For the text-containing cell, return its midpoint in [x, y] coordinate format. 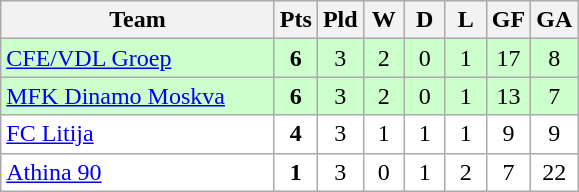
Athina 90 [138, 172]
Pts [296, 20]
FC Litija [138, 134]
8 [554, 58]
4 [296, 134]
17 [508, 58]
13 [508, 96]
D [424, 20]
Pld [340, 20]
Team [138, 20]
GA [554, 20]
MFK Dinamo Moskva [138, 96]
L [466, 20]
CFE/VDL Groep [138, 58]
W [384, 20]
GF [508, 20]
22 [554, 172]
